From the cell containing the given text, extract its center point as (x, y) coordinate. 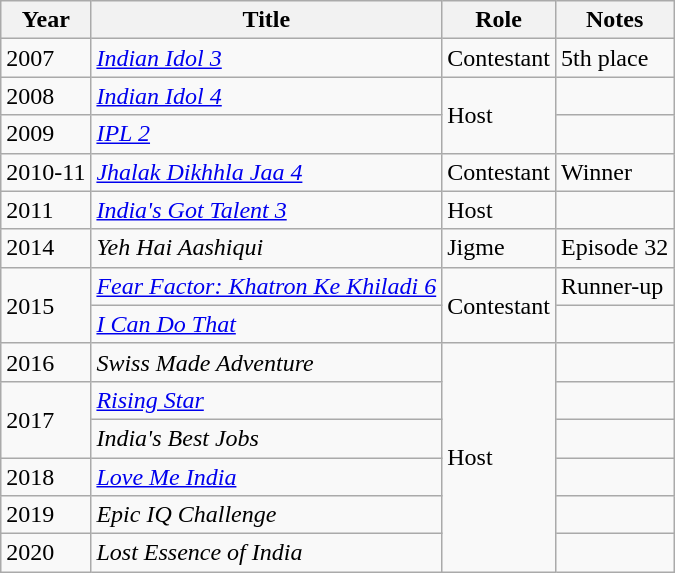
2015 (46, 305)
Episode 32 (614, 248)
Indian Idol 3 (266, 58)
Winner (614, 172)
Fear Factor: Khatron Ke Khiladi 6 (266, 286)
2020 (46, 553)
2016 (46, 362)
2009 (46, 134)
Yeh Hai Aashiqui (266, 248)
2010-11 (46, 172)
Jigme (499, 248)
2019 (46, 515)
2011 (46, 210)
2017 (46, 419)
Year (46, 20)
2018 (46, 477)
Indian Idol 4 (266, 96)
Runner-up (614, 286)
2008 (46, 96)
Swiss Made Adventure (266, 362)
Jhalak Dikhhla Jaa 4 (266, 172)
Role (499, 20)
I Can Do That (266, 324)
Lost Essence of India (266, 553)
India's Got Talent 3 (266, 210)
Epic IQ Challenge (266, 515)
5th place (614, 58)
Notes (614, 20)
Title (266, 20)
2007 (46, 58)
Love Me India (266, 477)
Rising Star (266, 400)
2014 (46, 248)
India's Best Jobs (266, 438)
IPL 2 (266, 134)
